Return the (x, y) coordinate for the center point of the cell that contains the specified text.  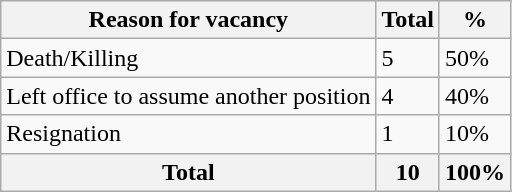
% (474, 20)
40% (474, 96)
Left office to assume another position (188, 96)
10% (474, 134)
1 (408, 134)
10 (408, 172)
Reason for vacancy (188, 20)
Resignation (188, 134)
4 (408, 96)
50% (474, 58)
100% (474, 172)
5 (408, 58)
Death/Killing (188, 58)
